Search for the cell housing the specified text and yield its [x, y] center coordinate. 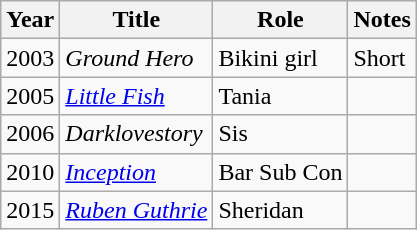
Ground Hero [136, 58]
2010 [30, 172]
Inception [136, 172]
Bar Sub Con [280, 172]
Sheridan [280, 210]
Title [136, 20]
Year [30, 20]
2006 [30, 134]
Little Fish [136, 96]
Ruben Guthrie [136, 210]
Bikini girl [280, 58]
Sis [280, 134]
2003 [30, 58]
2005 [30, 96]
Role [280, 20]
2015 [30, 210]
Notes [382, 20]
Short [382, 58]
Tania [280, 96]
Darklovestory [136, 134]
